Identify which cell holds the provided text, then report its [X, Y] central coordinate. 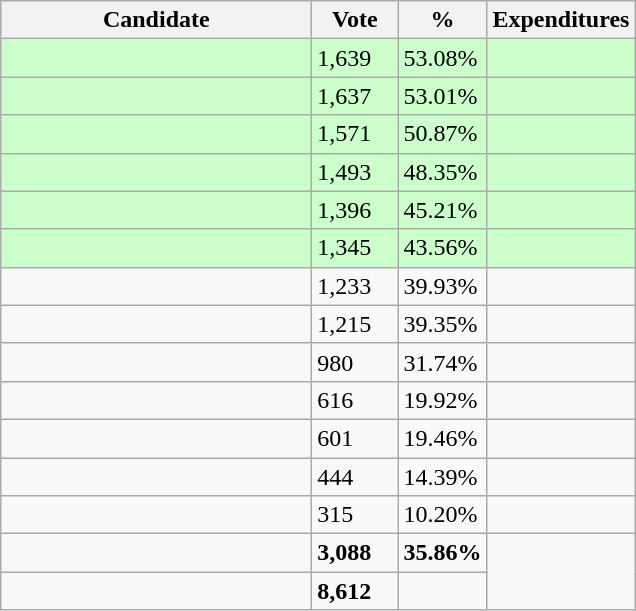
315 [355, 515]
1,571 [355, 134]
1,639 [355, 58]
1,345 [355, 248]
19.46% [442, 438]
1,233 [355, 286]
% [442, 20]
Vote [355, 20]
601 [355, 438]
1,396 [355, 210]
39.93% [442, 286]
35.86% [442, 553]
53.01% [442, 96]
39.35% [442, 324]
616 [355, 400]
Expenditures [561, 20]
1,215 [355, 324]
3,088 [355, 553]
43.56% [442, 248]
444 [355, 477]
48.35% [442, 172]
53.08% [442, 58]
31.74% [442, 362]
Candidate [156, 20]
980 [355, 362]
45.21% [442, 210]
14.39% [442, 477]
19.92% [442, 400]
1,493 [355, 172]
8,612 [355, 591]
50.87% [442, 134]
10.20% [442, 515]
1,637 [355, 96]
